For the text-containing cell, return its midpoint in [X, Y] coordinate format. 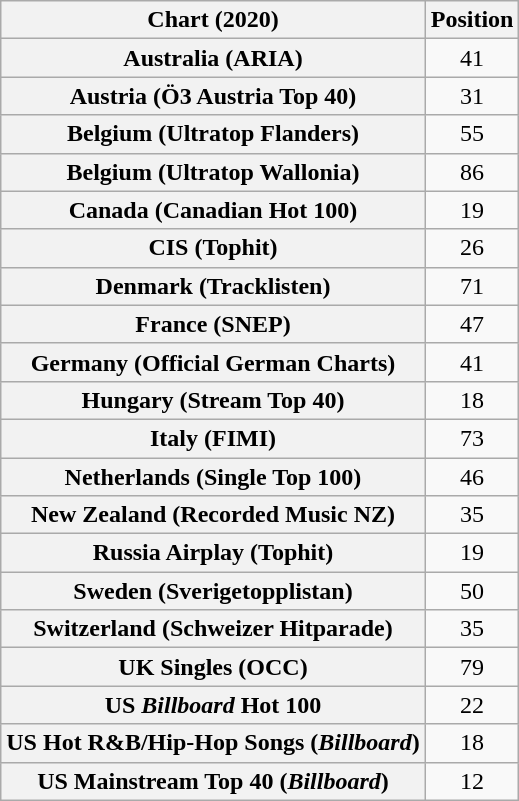
UK Singles (OCC) [213, 667]
Canada (Canadian Hot 100) [213, 210]
Italy (FIMI) [213, 438]
Hungary (Stream Top 40) [213, 400]
46 [472, 477]
71 [472, 286]
31 [472, 96]
Germany (Official German Charts) [213, 362]
Russia Airplay (Tophit) [213, 553]
Sweden (Sverigetopplistan) [213, 591]
26 [472, 248]
Switzerland (Schweizer Hitparade) [213, 629]
New Zealand (Recorded Music NZ) [213, 515]
US Billboard Hot 100 [213, 705]
47 [472, 324]
Austria (Ö3 Austria Top 40) [213, 96]
France (SNEP) [213, 324]
US Mainstream Top 40 (Billboard) [213, 781]
Australia (ARIA) [213, 58]
Belgium (Ultratop Wallonia) [213, 172]
Chart (2020) [213, 20]
Netherlands (Single Top 100) [213, 477]
Position [472, 20]
Denmark (Tracklisten) [213, 286]
22 [472, 705]
55 [472, 134]
50 [472, 591]
CIS (Tophit) [213, 248]
73 [472, 438]
79 [472, 667]
12 [472, 781]
86 [472, 172]
Belgium (Ultratop Flanders) [213, 134]
US Hot R&B/Hip-Hop Songs (Billboard) [213, 743]
